Locate the cell with the specified text and output its [x, y] center coordinate. 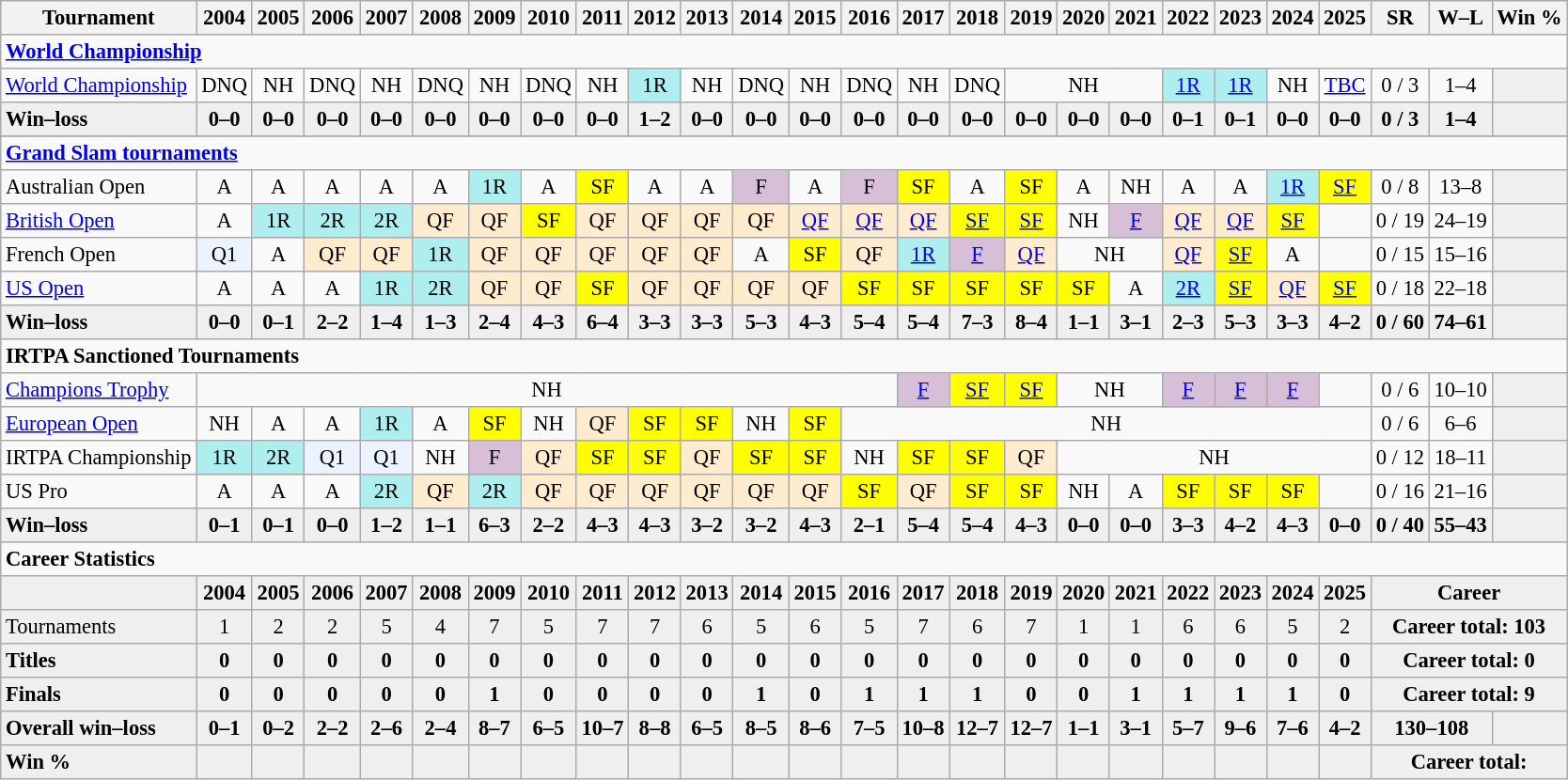
Tournament [99, 18]
0–2 [278, 728]
15–16 [1461, 255]
Career total: 103 [1468, 627]
Finals [99, 694]
0 / 18 [1400, 289]
8–4 [1031, 322]
74–61 [1461, 322]
0 / 12 [1400, 458]
IRTPA Championship [99, 458]
Career total: 0 [1468, 661]
55–43 [1461, 525]
5–7 [1188, 728]
Champions Trophy [99, 390]
European Open [99, 424]
24–19 [1461, 221]
8–6 [815, 728]
Career [1468, 593]
6–3 [494, 525]
9–6 [1241, 728]
4 [440, 627]
10–8 [923, 728]
TBC [1345, 86]
US Pro [99, 491]
IRTPA Sanctioned Tournaments [784, 356]
Australian Open [99, 187]
British Open [99, 221]
2–1 [869, 525]
0 / 16 [1400, 491]
0 / 8 [1400, 187]
Career Statistics [784, 559]
10–10 [1461, 390]
Career total: 9 [1468, 694]
1–3 [440, 322]
8–5 [761, 728]
2–3 [1188, 322]
8–7 [494, 728]
0 / 15 [1400, 255]
0 / 60 [1400, 322]
SR [1400, 18]
Grand Slam tournaments [784, 153]
0 / 40 [1400, 525]
2–6 [386, 728]
6–6 [1461, 424]
13–8 [1461, 187]
18–11 [1461, 458]
7–5 [869, 728]
10–7 [603, 728]
Overall win–loss [99, 728]
0 / 19 [1400, 221]
130–108 [1431, 728]
22–18 [1461, 289]
Career total: [1468, 762]
8–8 [655, 728]
Tournaments [99, 627]
Titles [99, 661]
7–6 [1293, 728]
W–L [1461, 18]
21–16 [1461, 491]
US Open [99, 289]
French Open [99, 255]
6–4 [603, 322]
7–3 [978, 322]
